For the text-containing cell, return its midpoint in (X, Y) coordinate format. 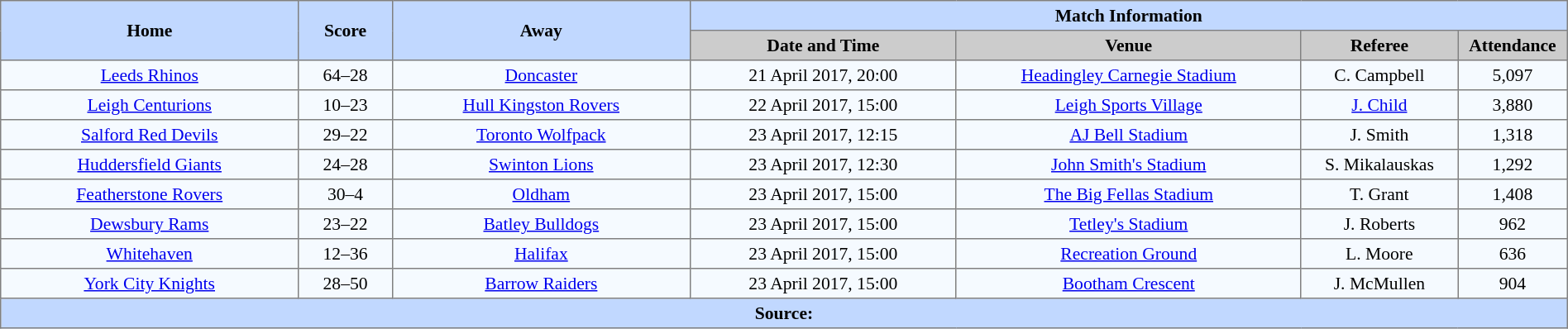
Attendance (1513, 45)
Leigh Sports Village (1128, 105)
J. Smith (1379, 135)
L. Moore (1379, 254)
Match Information (1128, 16)
C. Campbell (1379, 75)
Leigh Centurions (150, 105)
29–22 (346, 135)
Toronto Wolfpack (541, 135)
York City Knights (150, 284)
John Smith's Stadium (1128, 164)
Huddersfield Giants (150, 164)
Home (150, 31)
Score (346, 31)
Away (541, 31)
1,292 (1513, 164)
T. Grant (1379, 194)
1,408 (1513, 194)
Halifax (541, 254)
Batley Bulldogs (541, 224)
30–4 (346, 194)
12–36 (346, 254)
The Big Fellas Stadium (1128, 194)
64–28 (346, 75)
Barrow Raiders (541, 284)
Date and Time (823, 45)
Hull Kingston Rovers (541, 105)
24–28 (346, 164)
J. McMullen (1379, 284)
28–50 (346, 284)
962 (1513, 224)
Doncaster (541, 75)
J. Child (1379, 105)
Oldham (541, 194)
22 April 2017, 15:00 (823, 105)
S. Mikalauskas (1379, 164)
Referee (1379, 45)
Whitehaven (150, 254)
Dewsbury Rams (150, 224)
Headingley Carnegie Stadium (1128, 75)
AJ Bell Stadium (1128, 135)
J. Roberts (1379, 224)
23 April 2017, 12:15 (823, 135)
Salford Red Devils (150, 135)
21 April 2017, 20:00 (823, 75)
10–23 (346, 105)
Swinton Lions (541, 164)
Source: (784, 313)
1,318 (1513, 135)
Tetley's Stadium (1128, 224)
Venue (1128, 45)
23 April 2017, 12:30 (823, 164)
904 (1513, 284)
5,097 (1513, 75)
Leeds Rhinos (150, 75)
Recreation Ground (1128, 254)
Featherstone Rovers (150, 194)
Bootham Crescent (1128, 284)
636 (1513, 254)
3,880 (1513, 105)
23–22 (346, 224)
